Return the [x, y] coordinate for the center point of the cell that contains the specified text.  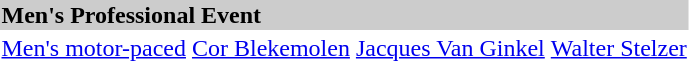
Men's Professional Event [344, 15]
